Determine the [X, Y] coordinate at the center of the cell enclosing the given text.  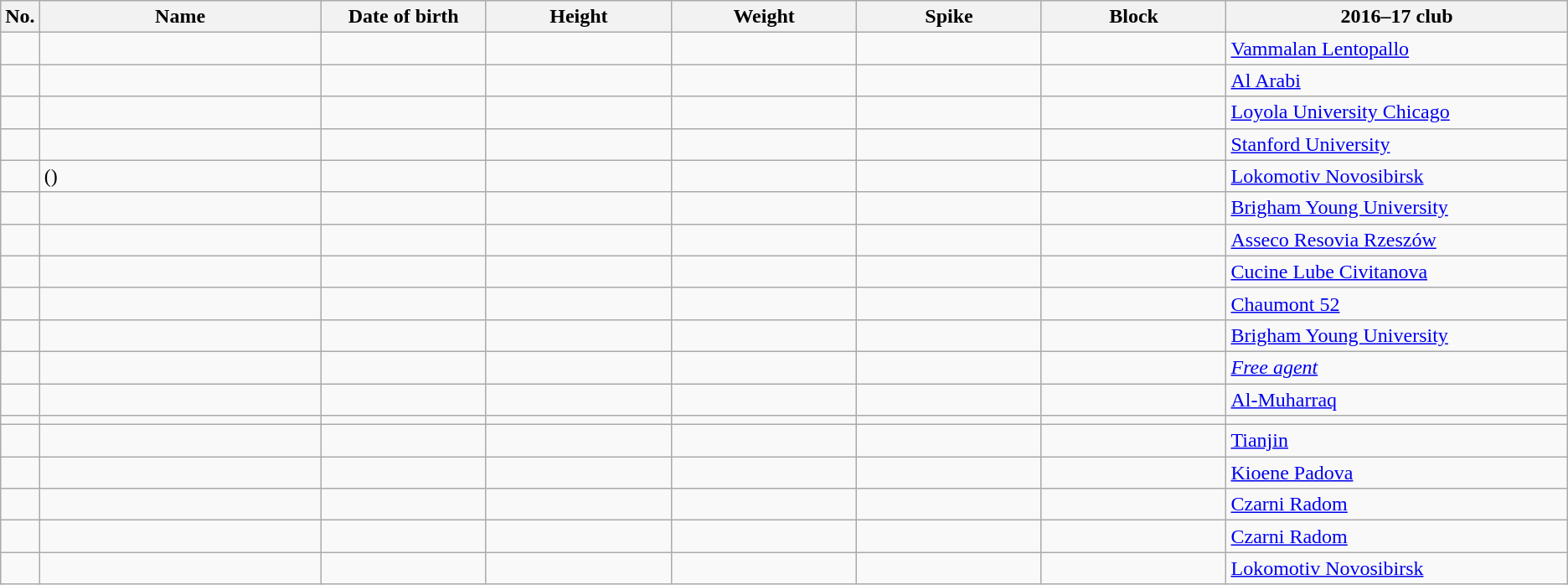
Height [578, 17]
Al Arabi [1397, 80]
Asseco Resovia Rzeszów [1397, 240]
Spike [950, 17]
Name [180, 17]
() [180, 176]
2016–17 club [1397, 17]
Free agent [1397, 367]
Cucine Lube Civitanova [1397, 272]
Loyola University Chicago [1397, 112]
Chaumont 52 [1397, 303]
Weight [764, 17]
No. [20, 17]
Date of birth [404, 17]
Kioene Padova [1397, 473]
Block [1134, 17]
Vammalan Lentopallo [1397, 49]
Tianjin [1397, 441]
Al-Muharraq [1397, 400]
Stanford University [1397, 144]
